Provide the (x, y) coordinate of the cell's center where the given text is located.  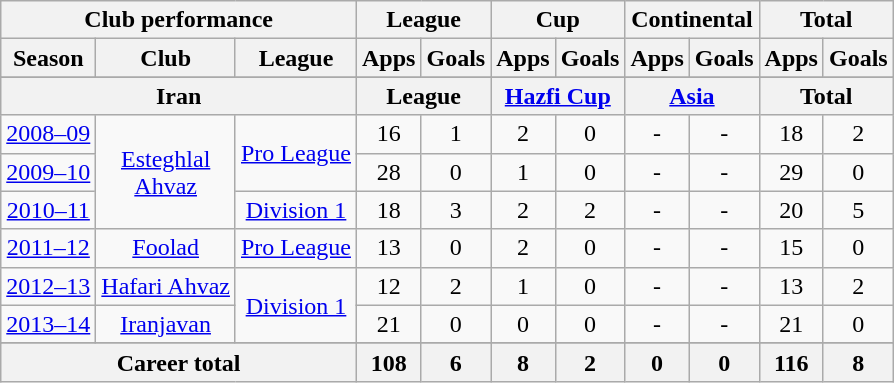
Season (48, 58)
5 (858, 210)
Iranjavan (166, 324)
Foolad (166, 248)
Career total (179, 362)
2008–09 (48, 134)
Iran (179, 96)
29 (791, 172)
12 (389, 286)
Hafari Ahvaz (166, 286)
28 (389, 172)
Hazfi Cup (558, 96)
3 (456, 210)
16 (389, 134)
6 (456, 362)
2011–12 (48, 248)
20 (791, 210)
108 (389, 362)
Club (166, 58)
2010–11 (48, 210)
116 (791, 362)
Club performance (179, 20)
EsteghlalAhvaz (166, 172)
Asia (692, 96)
Cup (558, 20)
2009–10 (48, 172)
2012–13 (48, 286)
Continental (692, 20)
15 (791, 248)
2013–14 (48, 324)
